Locate the cell with the specified text and output its (x, y) center coordinate. 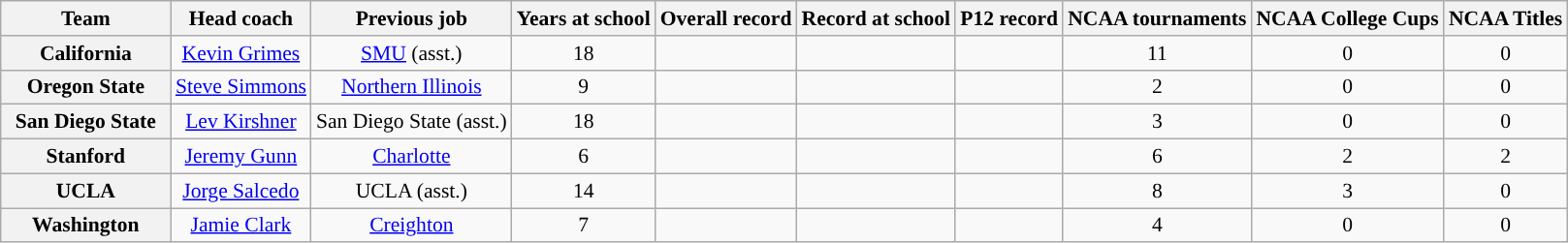
Jamie Clark (240, 226)
7 (584, 226)
Years at school (584, 18)
Lev Kirshner (240, 122)
Oregon State (85, 87)
Creighton (411, 226)
Overall record (726, 18)
8 (1157, 191)
NCAA Titles (1505, 18)
4 (1157, 226)
14 (584, 191)
Washington (85, 226)
Team (85, 18)
San Diego State (85, 122)
11 (1157, 53)
Northern Illinois (411, 87)
Previous job (411, 18)
Jorge Salcedo (240, 191)
9 (584, 87)
California (85, 53)
Kevin Grimes (240, 53)
Stanford (85, 157)
NCAA tournaments (1157, 18)
P12 record (1008, 18)
Jeremy Gunn (240, 157)
Charlotte (411, 157)
Record at school (877, 18)
San Diego State (asst.) (411, 122)
SMU (asst.) (411, 53)
UCLA (asst.) (411, 191)
Steve Simmons (240, 87)
Head coach (240, 18)
UCLA (85, 191)
NCAA College Cups (1347, 18)
